Find where the given text appears and provide that cell's center as [X, Y] coordinate. 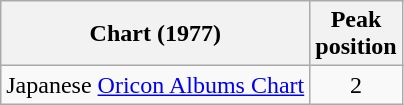
Chart (1977) [156, 34]
Japanese Oricon Albums Chart [156, 85]
Peakposition [356, 34]
2 [356, 85]
